From the cell containing the given text, extract its center point as [x, y] coordinate. 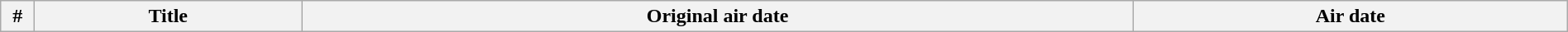
Original air date [718, 16]
# [18, 16]
Title [169, 16]
Air date [1350, 16]
